Return the (x, y) coordinate for the center point of the cell that contains the specified text.  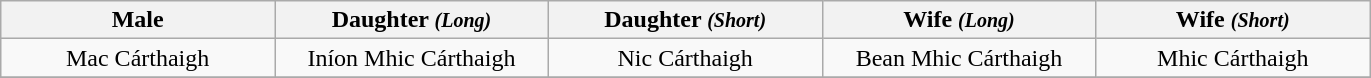
Iníon Mhic Cárthaigh (412, 58)
Bean Mhic Cárthaigh (959, 58)
Mac Cárthaigh (138, 58)
Nic Cárthaigh (685, 58)
Mhic Cárthaigh (1233, 58)
Wife (Long) (959, 20)
Daughter (Long) (412, 20)
Male (138, 20)
Wife (Short) (1233, 20)
Daughter (Short) (685, 20)
